For the text-containing cell, return its midpoint in (x, y) coordinate format. 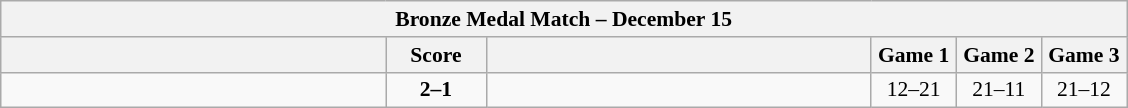
Bronze Medal Match – December 15 (564, 19)
21–12 (1084, 90)
Score (436, 55)
Game 2 (998, 55)
21–11 (998, 90)
Game 3 (1084, 55)
2–1 (436, 90)
Game 1 (914, 55)
12–21 (914, 90)
